Find where the given text appears and provide that cell's center as [X, Y] coordinate. 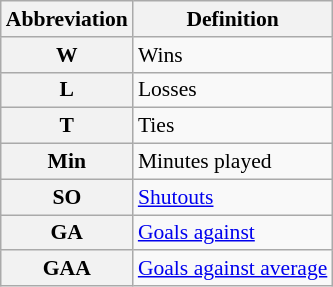
Goals against [233, 233]
T [67, 126]
Shutouts [233, 197]
Wins [233, 55]
L [67, 90]
Minutes played [233, 162]
Losses [233, 90]
Abbreviation [67, 19]
W [67, 55]
Min [67, 162]
Ties [233, 126]
Definition [233, 19]
GAA [67, 269]
GA [67, 233]
SO [67, 197]
Goals against average [233, 269]
